Search for the cell housing the specified text and yield its [x, y] center coordinate. 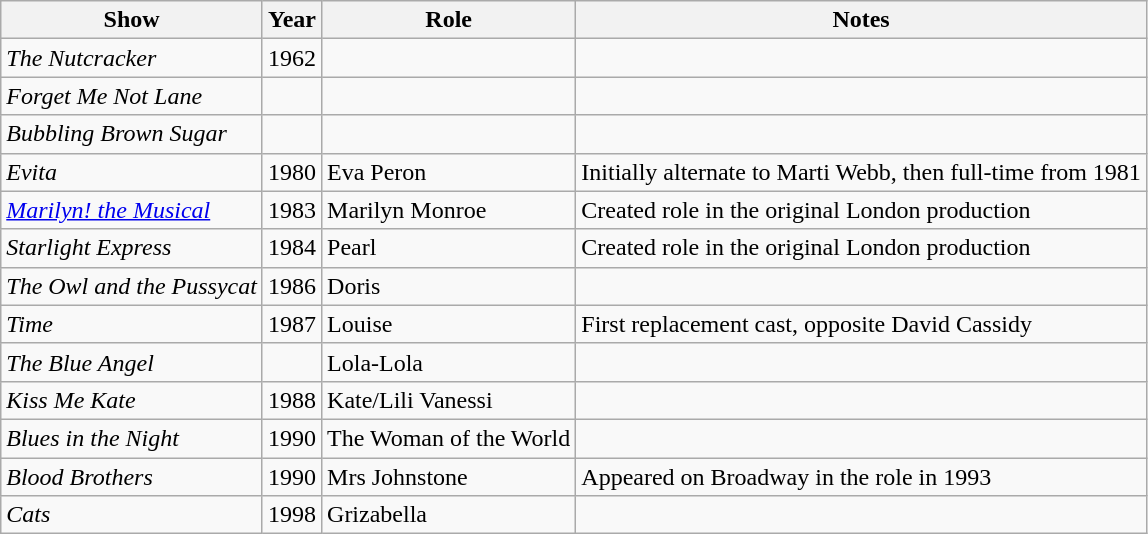
1998 [292, 515]
First replacement cast, opposite David Cassidy [862, 324]
Blood Brothers [132, 477]
Marilyn! the Musical [132, 210]
Mrs Johnstone [449, 477]
1962 [292, 58]
Appeared on Broadway in the role in 1993 [862, 477]
Blues in the Night [132, 438]
1987 [292, 324]
Kiss Me Kate [132, 400]
Pearl [449, 248]
Role [449, 20]
1984 [292, 248]
Notes [862, 20]
Evita [132, 172]
1983 [292, 210]
1988 [292, 400]
1986 [292, 286]
Starlight Express [132, 248]
Show [132, 20]
The Owl and the Pussycat [132, 286]
Kate/Lili Vanessi [449, 400]
Bubbling Brown Sugar [132, 134]
The Nutcracker [132, 58]
Louise [449, 324]
Initially alternate to Marti Webb, then full-time from 1981 [862, 172]
Cats [132, 515]
Grizabella [449, 515]
Marilyn Monroe [449, 210]
Lola-Lola [449, 362]
Forget Me Not Lane [132, 96]
The Blue Angel [132, 362]
Doris [449, 286]
Time [132, 324]
The Woman of the World [449, 438]
Year [292, 20]
1980 [292, 172]
Eva Peron [449, 172]
